Output the [x, y] coordinate of the center of the cell containing the given text.  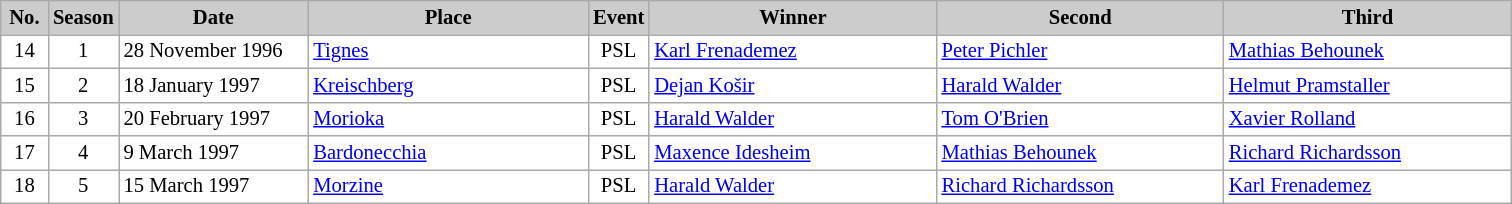
15 March 1997 [213, 186]
Third [1368, 17]
9 March 1997 [213, 153]
Date [213, 17]
15 [24, 85]
Peter Pichler [1080, 51]
14 [24, 51]
Xavier Rolland [1368, 119]
Morzine [448, 186]
1 [83, 51]
3 [83, 119]
No. [24, 17]
Maxence Idesheim [792, 153]
17 [24, 153]
Event [618, 17]
Dejan Košir [792, 85]
16 [24, 119]
Tignes [448, 51]
28 November 1996 [213, 51]
18 [24, 186]
Second [1080, 17]
Season [83, 17]
Bardonecchia [448, 153]
Morioka [448, 119]
Winner [792, 17]
2 [83, 85]
Tom O'Brien [1080, 119]
Place [448, 17]
Kreischberg [448, 85]
Helmut Pramstaller [1368, 85]
5 [83, 186]
4 [83, 153]
18 January 1997 [213, 85]
20 February 1997 [213, 119]
